For the text-containing cell, return its midpoint in [X, Y] coordinate format. 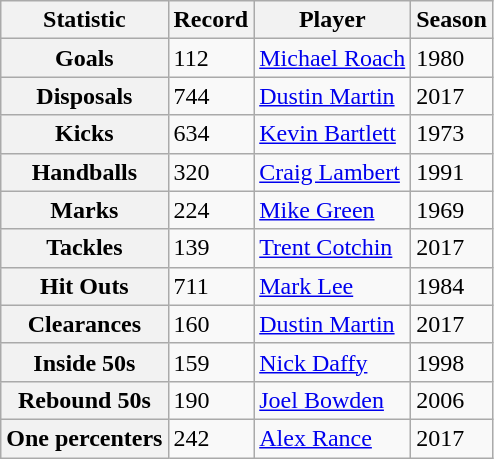
1980 [452, 58]
Michael Roach [332, 58]
Mike Green [332, 210]
1984 [452, 286]
Hit Outs [84, 286]
112 [211, 58]
Disposals [84, 96]
242 [211, 438]
Clearances [84, 324]
190 [211, 400]
Rebound 50s [84, 400]
1973 [452, 134]
Nick Daffy [332, 362]
One percenters [84, 438]
Handballs [84, 172]
Marks [84, 210]
139 [211, 248]
Craig Lambert [332, 172]
160 [211, 324]
744 [211, 96]
320 [211, 172]
Kevin Bartlett [332, 134]
Kicks [84, 134]
634 [211, 134]
Record [211, 20]
Alex Rance [332, 438]
Goals [84, 58]
1969 [452, 210]
1991 [452, 172]
159 [211, 362]
Joel Bowden [332, 400]
Mark Lee [332, 286]
Season [452, 20]
Tackles [84, 248]
Player [332, 20]
2006 [452, 400]
711 [211, 286]
224 [211, 210]
Inside 50s [84, 362]
1998 [452, 362]
Trent Cotchin [332, 248]
Statistic [84, 20]
